Return the [X, Y] coordinate for the center point of the cell that contains the specified text.  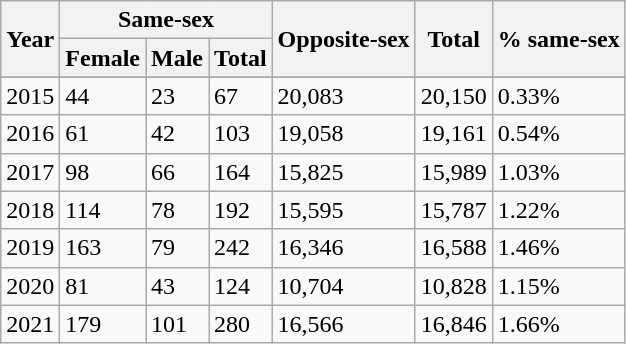
Male [178, 58]
20,150 [454, 96]
2021 [30, 324]
2018 [30, 210]
Year [30, 39]
79 [178, 248]
164 [241, 172]
16,346 [344, 248]
98 [103, 172]
114 [103, 210]
1.46% [558, 248]
280 [241, 324]
16,846 [454, 324]
66 [178, 172]
16,566 [344, 324]
43 [178, 286]
103 [241, 134]
1.66% [558, 324]
% same-sex [558, 39]
19,161 [454, 134]
Female [103, 58]
0.54% [558, 134]
16,588 [454, 248]
101 [178, 324]
20,083 [344, 96]
163 [103, 248]
61 [103, 134]
192 [241, 210]
81 [103, 286]
42 [178, 134]
2019 [30, 248]
15,595 [344, 210]
242 [241, 248]
23 [178, 96]
10,828 [454, 286]
Opposite-sex [344, 39]
10,704 [344, 286]
1.03% [558, 172]
2016 [30, 134]
44 [103, 96]
1.15% [558, 286]
78 [178, 210]
15,989 [454, 172]
2017 [30, 172]
15,787 [454, 210]
2020 [30, 286]
19,058 [344, 134]
2015 [30, 96]
0.33% [558, 96]
67 [241, 96]
1.22% [558, 210]
179 [103, 324]
15,825 [344, 172]
124 [241, 286]
Same-sex [166, 20]
